Pinpoint the cell where the given text exists, returning its (x, y) midpoint coordinate. 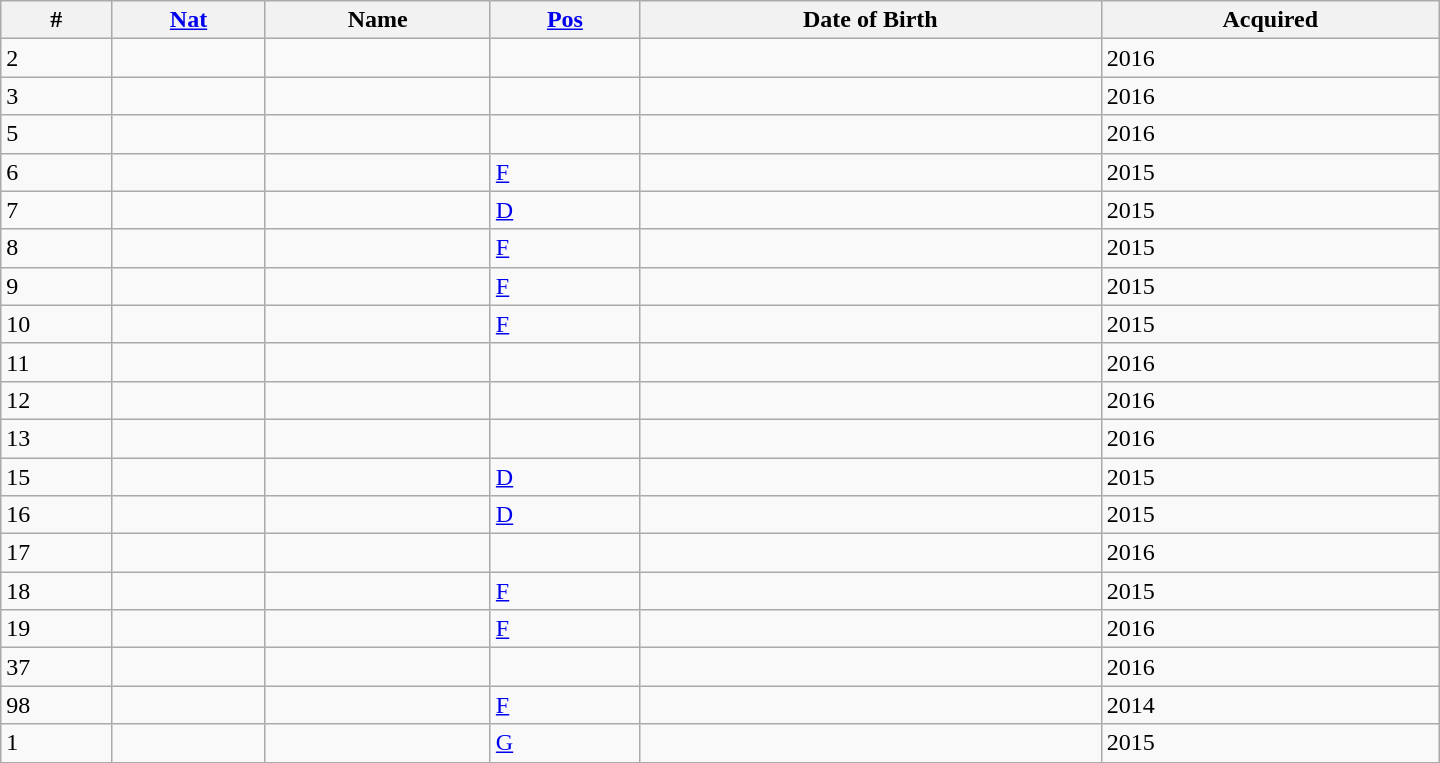
37 (56, 667)
13 (56, 438)
12 (56, 400)
Nat (188, 20)
10 (56, 324)
Acquired (1270, 20)
G (564, 743)
2014 (1270, 705)
# (56, 20)
7 (56, 210)
Name (378, 20)
Date of Birth (870, 20)
9 (56, 286)
16 (56, 515)
2 (56, 58)
3 (56, 96)
11 (56, 362)
15 (56, 477)
18 (56, 591)
Pos (564, 20)
6 (56, 172)
19 (56, 629)
17 (56, 553)
5 (56, 134)
98 (56, 705)
1 (56, 743)
8 (56, 248)
